Capture the cell that displays the provided text and extract its [x, y] central coordinate. 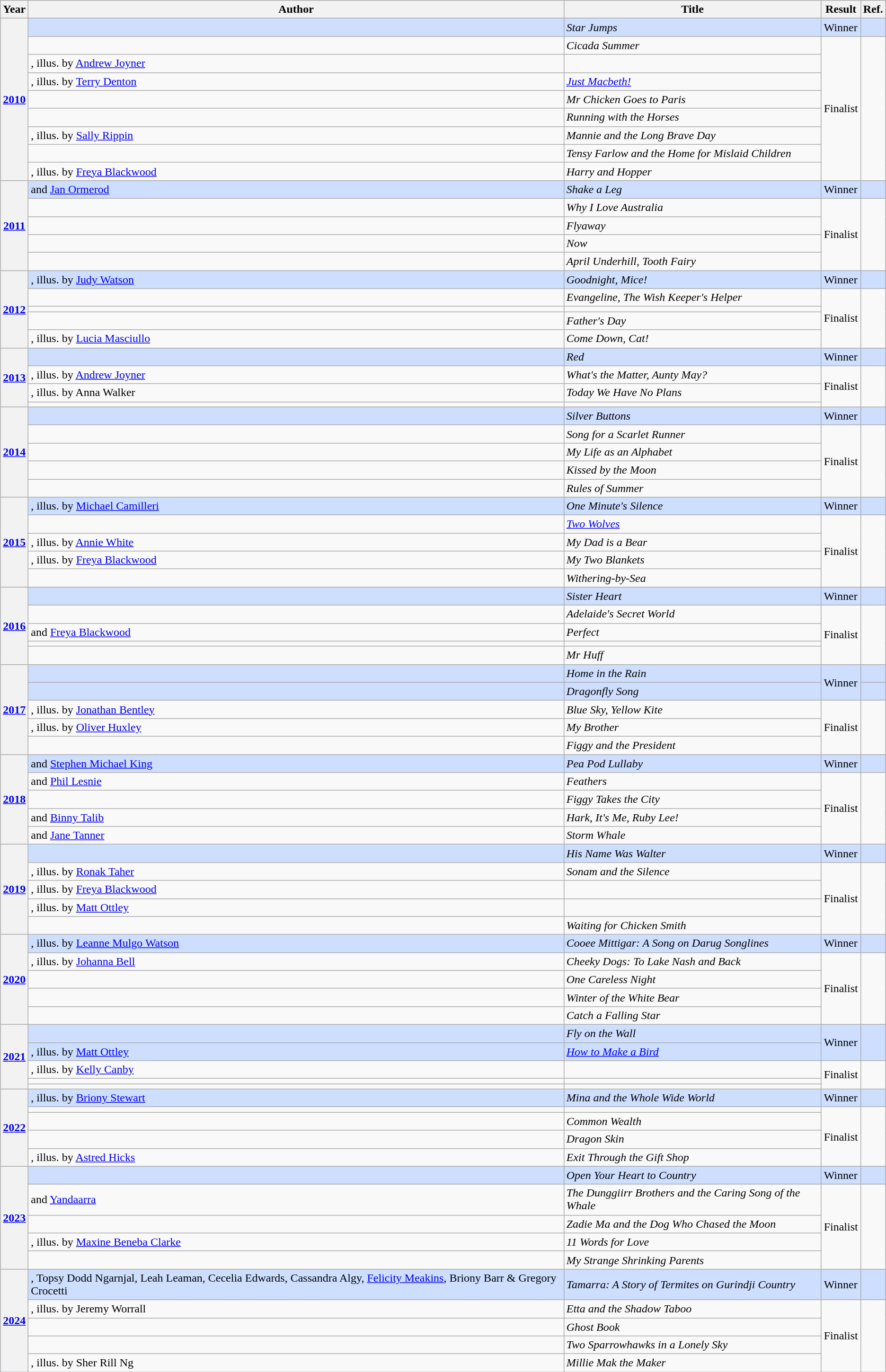
Tensy Farlow and the Home for Mislaid Children [692, 153]
Ghost Book [692, 1327]
, illus. by Anna Walker [296, 393]
Dragonfly Song [692, 691]
, illus. by Judy Watson [296, 280]
, illus. by Leanne Mulgo Watson [296, 943]
2017 [14, 709]
and Jane Tanner [296, 836]
Two Wolves [692, 524]
Blue Sky, Yellow Kite [692, 709]
, illus. by Ronak Taher [296, 871]
, Topsy Dodd Ngarnjal, Leah Leaman, Cecelia Edwards, Cassandra Algy, Felicity Meakins, Briony Barr & Gregory Crocetti [296, 1284]
Millie Mak the Maker [692, 1363]
2012 [14, 309]
Feathers [692, 782]
Star Jumps [692, 27]
2015 [14, 542]
Come Down, Cat! [692, 339]
and Stephen Michael King [296, 763]
Why I Love Australia [692, 207]
Title [692, 9]
11 Words for Love [692, 1242]
, illus. by Johanna Bell [296, 961]
Exit Through the Gift Shop [692, 1157]
and Binny Talib [296, 818]
Cicada Summer [692, 45]
Kissed by the Moon [692, 470]
Adelaide's Secret World [692, 614]
How to Make a Bird [692, 1052]
Zadie Ma and the Dog Who Chased the Moon [692, 1224]
Mr Huff [692, 655]
2011 [14, 225]
Flyaway [692, 226]
and Yandaarra [296, 1200]
Fly on the Wall [692, 1033]
Mina and the Whole Wide World [692, 1098]
Cheeky Dogs: To Lake Nash and Back [692, 961]
Waiting for Chicken Smith [692, 925]
Cooee Mittigar: A Song on Darug Songlines [692, 943]
Today We Have No Plans [692, 393]
Now [692, 244]
My Two Blankets [692, 560]
Home in the Rain [692, 673]
Common Wealth [692, 1121]
Goodnight, Mice! [692, 280]
Storm Whale [692, 836]
Rules of Summer [692, 488]
Running with the Horses [692, 117]
2010 [14, 99]
Catch a Falling Star [692, 1015]
, illus. by Lucia Masciullo [296, 339]
Hark, It's Me, Ruby Lee! [692, 818]
Tamarra: A Story of Termites on Gurindji Country [692, 1284]
Year [14, 9]
One Minute's Silence [692, 506]
2024 [14, 1320]
Sonam and the Silence [692, 871]
and Phil Lesnie [296, 782]
, illus. by Terry Denton [296, 81]
, illus. by Annie White [296, 542]
2021 [14, 1056]
Dragon Skin [692, 1139]
, illus. by Jeremy Worrall [296, 1309]
, illus. by Briony Stewart [296, 1098]
Song for a Scarlet Runner [692, 434]
, illus. by Kelly Canby [296, 1070]
Figgy Takes the City [692, 800]
Etta and the Shadow Taboo [692, 1309]
Sister Heart [692, 596]
Harry and Hopper [692, 171]
2022 [14, 1128]
2016 [14, 625]
Winter of the White Bear [692, 997]
, illus. by Jonathan Bentley [296, 709]
2014 [14, 452]
2013 [14, 378]
Just Macbeth! [692, 81]
2020 [14, 979]
Open Your Heart to Country [692, 1175]
Author [296, 9]
2019 [14, 889]
and Jan Ormerod [296, 189]
Withering-by-Sea [692, 578]
2018 [14, 799]
Ref. [873, 9]
My Dad is a Bear [692, 542]
Evangeline, The Wish Keeper's Helper [692, 298]
, illus. by Astred Hicks [296, 1157]
The Dunggiirr Brothers and the Caring Song of the Whale [692, 1200]
April Underhill, Tooth Fairy [692, 262]
Two Sparrowhawks in a Lonely Sky [692, 1345]
, illus. by Michael Camilleri [296, 506]
Red [692, 357]
and Freya Blackwood [296, 632]
Shake a Leg [692, 189]
, illus. by Oliver Huxley [296, 727]
His Name Was Walter [692, 853]
Mr Chicken Goes to Paris [692, 99]
Figgy and the President [692, 745]
Pea Pod Lullaby [692, 763]
What's the Matter, Aunty May? [692, 375]
My Strange Shrinking Parents [692, 1260]
Silver Buttons [692, 416]
Mannie and the Long Brave Day [692, 135]
My Life as an Alphabet [692, 452]
Result [841, 9]
Perfect [692, 632]
2023 [14, 1218]
, illus. by Sher Rill Ng [296, 1363]
My Brother [692, 727]
, illus. by Sally Rippin [296, 135]
One Careless Night [692, 979]
Father's Day [692, 321]
, illus. by Maxine Beneba Clarke [296, 1242]
